Find where the given text appears and provide that cell's center as [X, Y] coordinate. 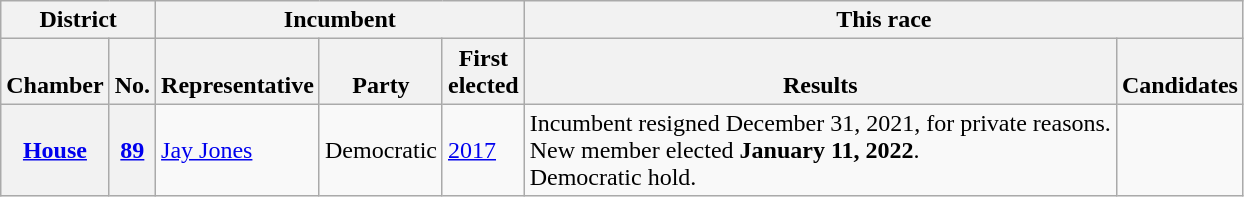
Incumbent [340, 20]
Democratic [380, 150]
2017 [483, 150]
Candidates [1180, 72]
89 [132, 150]
Representative [238, 72]
Results [820, 72]
District [78, 20]
Chamber [55, 72]
This race [884, 20]
Jay Jones [238, 150]
Firstelected [483, 72]
No. [132, 72]
Incumbent resigned December 31, 2021, for private reasons.New member elected January 11, 2022.Democratic hold. [820, 150]
House [55, 150]
Party [380, 72]
